For the text-containing cell, return its midpoint in [X, Y] coordinate format. 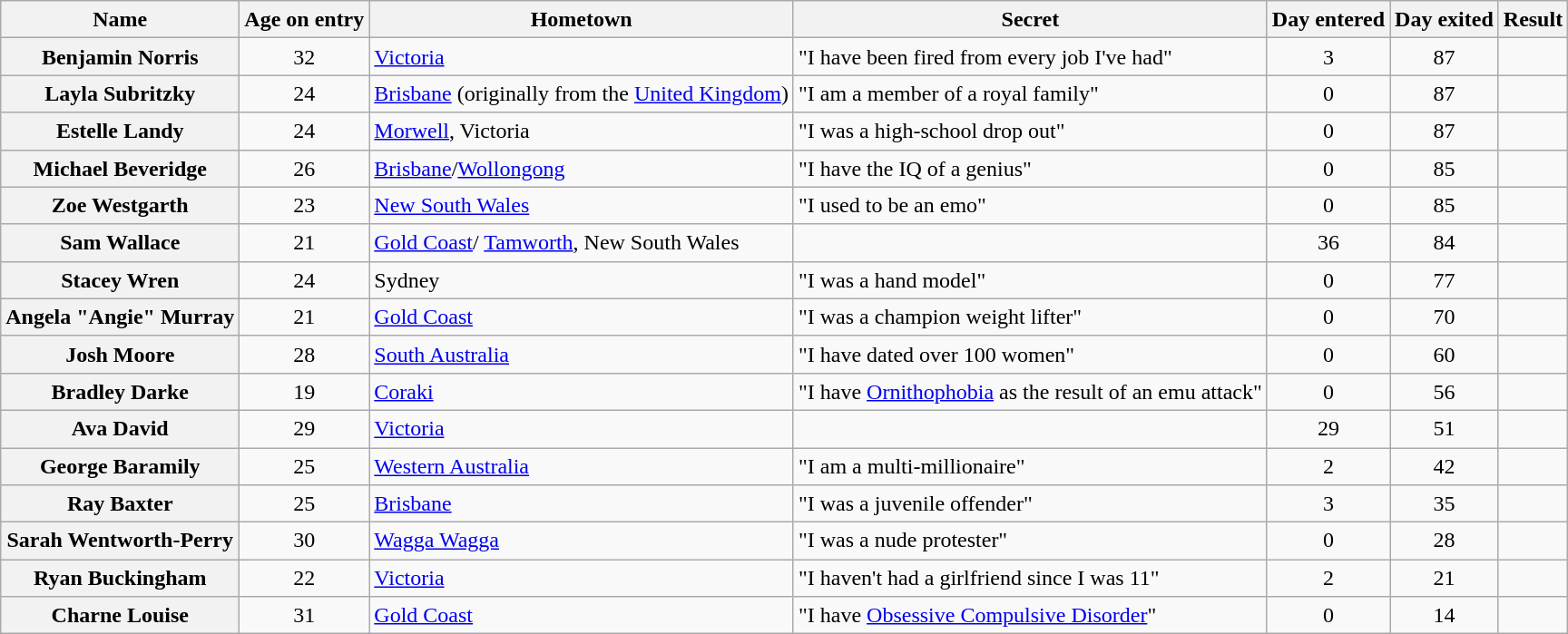
Day entered [1328, 20]
22 [305, 579]
Bradley Darke [120, 392]
70 [1445, 317]
Josh Moore [120, 354]
Brisbane [582, 504]
Ray Baxter [120, 504]
Brisbane/Wollongong [582, 169]
84 [1445, 243]
56 [1445, 392]
"I used to be an emo" [1030, 205]
Layla Subritzky [120, 94]
"I have the IQ of a genius" [1030, 169]
Stacey Wren [120, 279]
South Australia [582, 354]
Day exited [1445, 20]
32 [305, 56]
George Baramily [120, 466]
"I have Obsessive Compulsive Disorder" [1030, 615]
Zoe Westgarth [120, 205]
"I was a juvenile offender" [1030, 504]
Result [1533, 20]
"I am a multi-millionaire" [1030, 466]
Michael Beveridge [120, 169]
New South Wales [582, 205]
Sydney [582, 279]
"I have dated over 100 women" [1030, 354]
23 [305, 205]
Estelle Landy [120, 131]
Hometown [582, 20]
Sarah Wentworth-Perry [120, 541]
Morwell, Victoria [582, 131]
"I haven't had a girlfriend since I was 11" [1030, 579]
36 [1328, 243]
Ava David [120, 428]
Western Australia [582, 466]
Gold Coast/ Tamworth, New South Wales [582, 243]
60 [1445, 354]
31 [305, 615]
"I have Ornithophobia as the result of an emu attack" [1030, 392]
14 [1445, 615]
Brisbane (originally from the United Kingdom) [582, 94]
Sam Wallace [120, 243]
Benjamin Norris [120, 56]
Coraki [582, 392]
26 [305, 169]
Wagga Wagga [582, 541]
Charne Louise [120, 615]
30 [305, 541]
"I was a hand model" [1030, 279]
42 [1445, 466]
"I was a high-school drop out" [1030, 131]
Ryan Buckingham [120, 579]
Name [120, 20]
Age on entry [305, 20]
"I am a member of a royal family" [1030, 94]
Secret [1030, 20]
35 [1445, 504]
19 [305, 392]
77 [1445, 279]
51 [1445, 428]
"I was a nude protester" [1030, 541]
"I have been fired from every job I've had" [1030, 56]
"I was a champion weight lifter" [1030, 317]
Angela "Angie" Murray [120, 317]
